Provide the [x, y] coordinate of the cell's center where the given text is located.  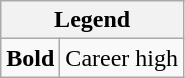
Bold [30, 58]
Legend [92, 20]
Career high [122, 58]
